Locate the cell with the specified text and output its (x, y) center coordinate. 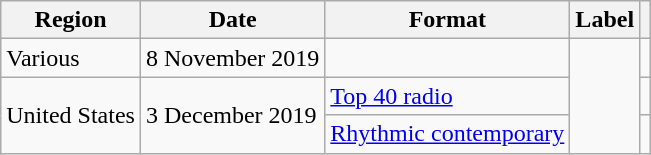
Date (232, 20)
Format (448, 20)
8 November 2019 (232, 58)
3 December 2019 (232, 115)
Label (605, 20)
United States (71, 115)
Rhythmic contemporary (448, 134)
Top 40 radio (448, 96)
Region (71, 20)
Various (71, 58)
